From the cell containing the given text, extract its center point as [X, Y] coordinate. 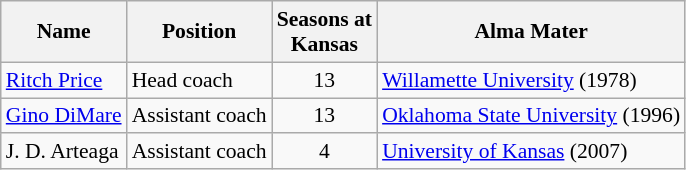
4 [324, 152]
Alma Mater [531, 32]
Seasons atKansas [324, 32]
Ritch Price [64, 80]
Oklahoma State University (1996) [531, 116]
Name [64, 32]
J. D. Arteaga [64, 152]
Gino DiMare [64, 116]
Head coach [200, 80]
University of Kansas (2007) [531, 152]
Position [200, 32]
Willamette University (1978) [531, 80]
